Locate the cell with the specified text and output its [x, y] center coordinate. 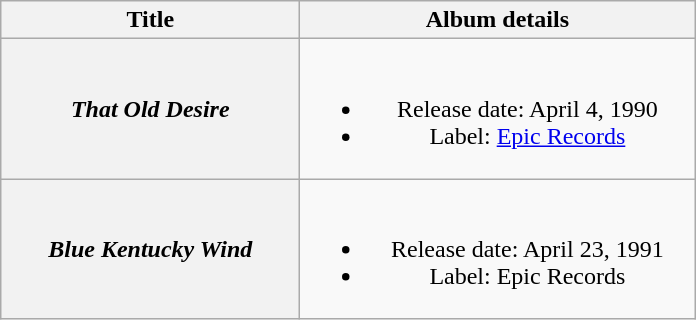
Blue Kentucky Wind [150, 249]
Title [150, 20]
Release date: April 23, 1991Label: Epic Records [498, 249]
Album details [498, 20]
That Old Desire [150, 109]
Release date: April 4, 1990Label: Epic Records [498, 109]
